Return [x, y] of the center of cell containing provided text 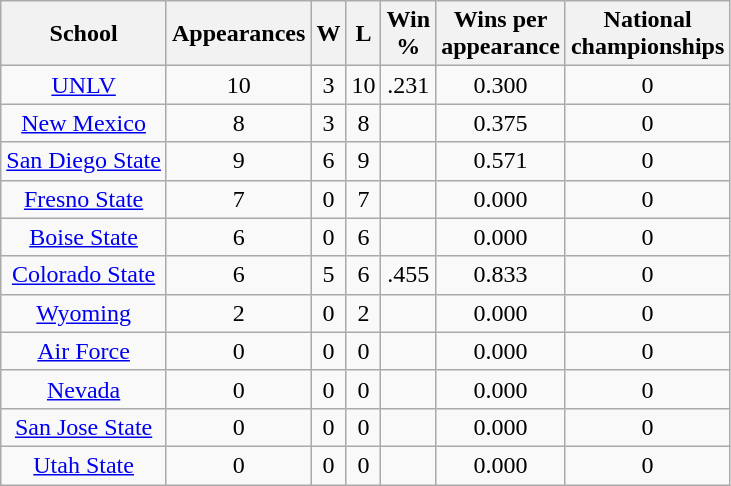
.455 [408, 275]
School [84, 34]
Fresno State [84, 199]
0.300 [501, 85]
Nationalchampionships [647, 34]
UNLV [84, 85]
5 [328, 275]
0.571 [501, 161]
Boise State [84, 237]
W [328, 34]
Appearances [238, 34]
Utah State [84, 465]
Wins perappearance [501, 34]
Win% [408, 34]
.231 [408, 85]
L [364, 34]
Air Force [84, 351]
San Jose State [84, 427]
Wyoming [84, 313]
New Mexico [84, 123]
Colorado State [84, 275]
0.375 [501, 123]
San Diego State [84, 161]
Nevada [84, 389]
0.833 [501, 275]
